Find where the given text appears and provide that cell's center as (X, Y) coordinate. 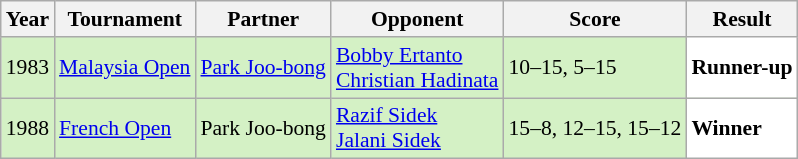
Partner (262, 19)
Malaysia Open (124, 68)
15–8, 12–15, 15–12 (596, 128)
10–15, 5–15 (596, 68)
Year (28, 19)
Tournament (124, 19)
Razif Sidek Jalani Sidek (418, 128)
Opponent (418, 19)
Winner (742, 128)
Result (742, 19)
French Open (124, 128)
Bobby Ertanto Christian Hadinata (418, 68)
Score (596, 19)
Runner-up (742, 68)
1988 (28, 128)
1983 (28, 68)
